Extract the (X, Y) coordinate from the center of the cell holding the provided text.  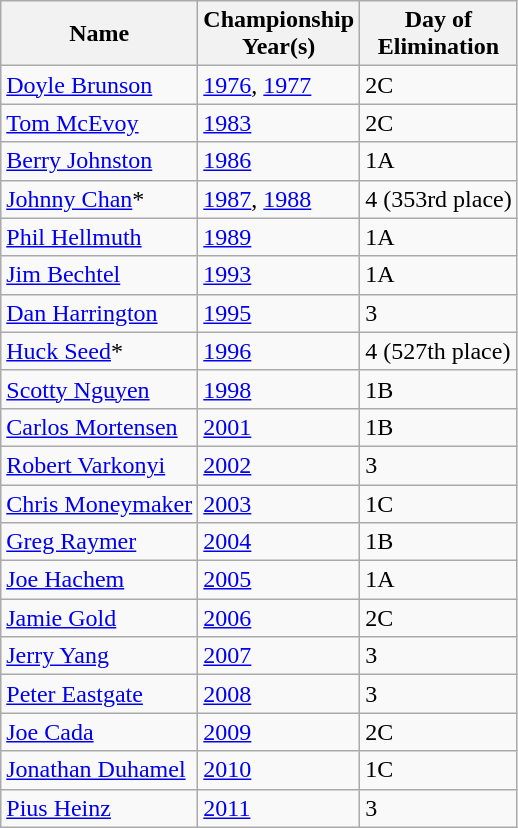
2011 (279, 808)
Joe Cada (100, 732)
Robert Varkonyi (100, 465)
Joe Hachem (100, 580)
1998 (279, 389)
Day ofElimination (439, 34)
2002 (279, 465)
Dan Harrington (100, 313)
Jerry Yang (100, 656)
4 (527th place) (439, 351)
ChampionshipYear(s) (279, 34)
1996 (279, 351)
1993 (279, 275)
2010 (279, 770)
2001 (279, 427)
Chris Moneymaker (100, 503)
1987, 1988 (279, 199)
Tom McEvoy (100, 123)
1983 (279, 123)
Doyle Brunson (100, 85)
2008 (279, 694)
Jim Bechtel (100, 275)
Jonathan Duhamel (100, 770)
Pius Heinz (100, 808)
Peter Eastgate (100, 694)
2003 (279, 503)
1976, 1977 (279, 85)
1986 (279, 161)
Huck Seed* (100, 351)
Greg Raymer (100, 542)
2006 (279, 618)
Johnny Chan* (100, 199)
Jamie Gold (100, 618)
2005 (279, 580)
Scotty Nguyen (100, 389)
Carlos Mortensen (100, 427)
2007 (279, 656)
2004 (279, 542)
Name (100, 34)
1989 (279, 237)
Phil Hellmuth (100, 237)
4 (353rd place) (439, 199)
Berry Johnston (100, 161)
2009 (279, 732)
1995 (279, 313)
